Extract the [x, y] coordinate from the center of the cell holding the provided text.  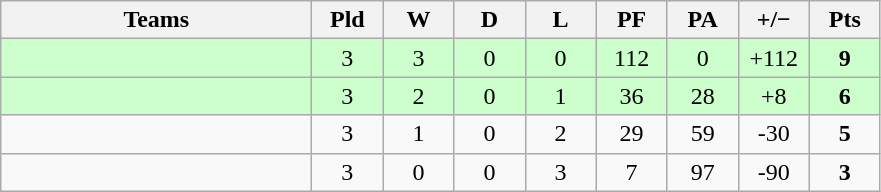
L [560, 20]
29 [632, 134]
36 [632, 96]
PF [632, 20]
59 [702, 134]
28 [702, 96]
+8 [774, 96]
W [418, 20]
7 [632, 172]
Teams [156, 20]
+112 [774, 58]
-90 [774, 172]
97 [702, 172]
D [490, 20]
-30 [774, 134]
6 [844, 96]
5 [844, 134]
Pld [348, 20]
PA [702, 20]
9 [844, 58]
Pts [844, 20]
+/− [774, 20]
112 [632, 58]
